Find where the given text appears and provide that cell's center as [x, y] coordinate. 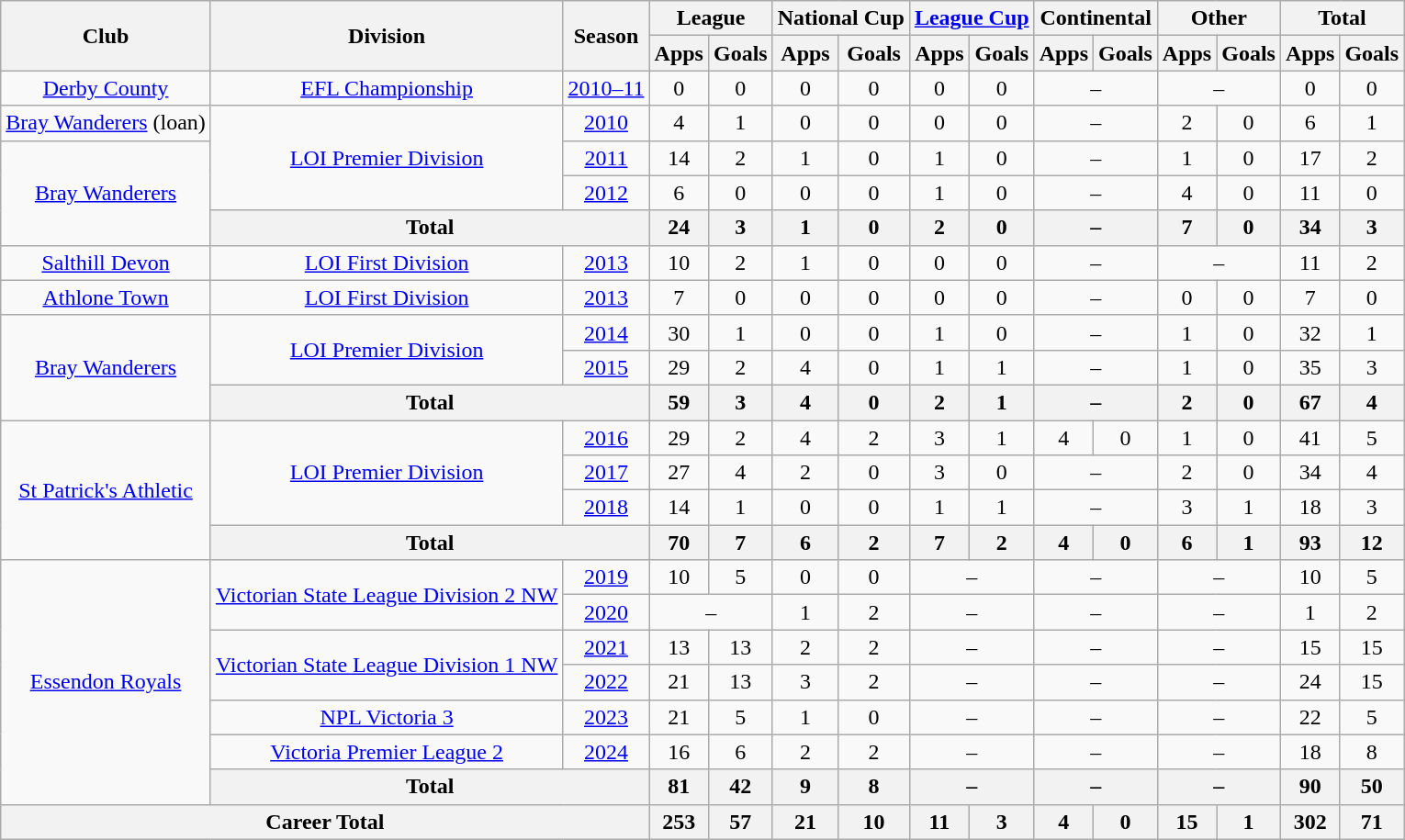
2019 [606, 577]
National Cup [841, 18]
59 [679, 402]
27 [679, 473]
2014 [606, 332]
42 [740, 787]
Season [606, 36]
50 [1372, 787]
9 [805, 787]
Club [107, 36]
302 [1309, 822]
Derby County [107, 88]
2017 [606, 473]
22 [1309, 717]
2016 [606, 438]
2018 [606, 508]
41 [1309, 438]
Victoria Premier League 2 [387, 752]
35 [1309, 367]
League [711, 18]
League Cup [972, 18]
32 [1309, 332]
253 [679, 822]
2011 [606, 158]
30 [679, 332]
2023 [606, 717]
Victorian State League Division 1 NW [387, 665]
2021 [606, 647]
Essendon Royals [107, 682]
57 [740, 822]
93 [1309, 543]
2022 [606, 682]
81 [679, 787]
Division [387, 36]
Bray Wanderers (loan) [107, 123]
2010 [606, 123]
2024 [606, 752]
12 [1372, 543]
2020 [606, 612]
71 [1372, 822]
17 [1309, 158]
NPL Victoria 3 [387, 717]
Athlone Town [107, 297]
70 [679, 543]
16 [679, 752]
St Patrick's Athletic [107, 490]
EFL Championship [387, 88]
Career Total [325, 822]
Victorian State League Division 2 NW [387, 595]
67 [1309, 402]
2012 [606, 193]
90 [1309, 787]
Continental [1096, 18]
Other [1219, 18]
2015 [606, 367]
2010–11 [606, 88]
Salthill Devon [107, 263]
